Detect which cell encompasses the target text, then output its [X, Y] center coordinate. 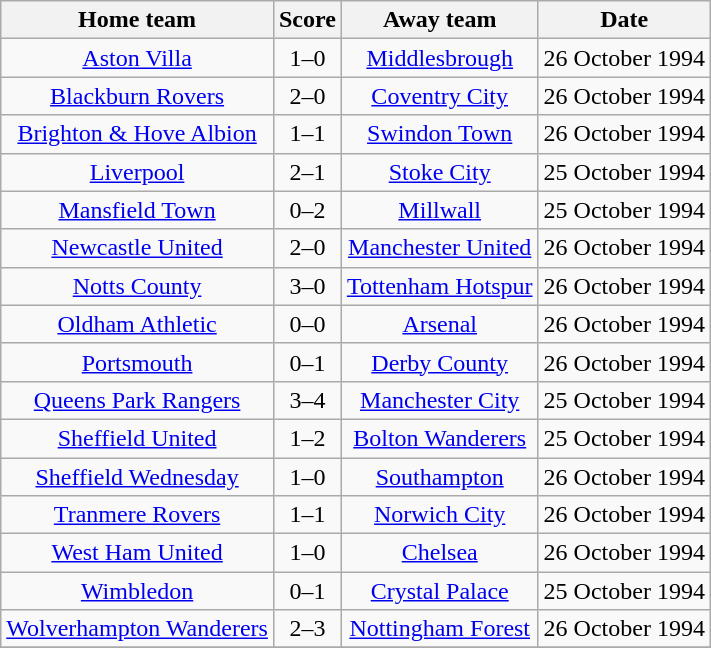
Middlesbrough [440, 58]
Manchester United [440, 248]
Bolton Wanderers [440, 438]
Stoke City [440, 172]
Blackburn Rovers [138, 96]
Wolverhampton Wanderers [138, 629]
3–0 [307, 286]
Queens Park Rangers [138, 400]
Sheffield Wednesday [138, 477]
Swindon Town [440, 134]
Sheffield United [138, 438]
0–0 [307, 324]
Millwall [440, 210]
Chelsea [440, 553]
Mansfield Town [138, 210]
3–4 [307, 400]
West Ham United [138, 553]
Date [624, 20]
Crystal Palace [440, 591]
Arsenal [440, 324]
Oldham Athletic [138, 324]
Tottenham Hotspur [440, 286]
2–3 [307, 629]
Home team [138, 20]
2–1 [307, 172]
Liverpool [138, 172]
Southampton [440, 477]
Score [307, 20]
Tranmere Rovers [138, 515]
Notts County [138, 286]
Coventry City [440, 96]
Manchester City [440, 400]
Derby County [440, 362]
1–2 [307, 438]
Brighton & Hove Albion [138, 134]
Wimbledon [138, 591]
Nottingham Forest [440, 629]
Norwich City [440, 515]
0–2 [307, 210]
Newcastle United [138, 248]
Aston Villa [138, 58]
Portsmouth [138, 362]
Away team [440, 20]
